Search for the cell housing the specified text and yield its [x, y] center coordinate. 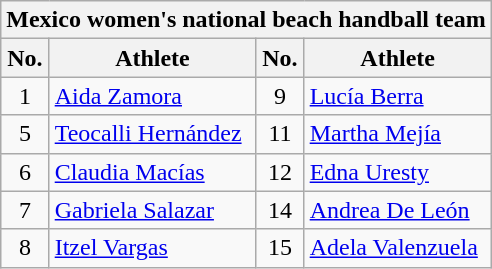
Teocalli Hernández [152, 134]
5 [25, 134]
Andrea De León [398, 210]
11 [280, 134]
12 [280, 172]
9 [280, 96]
Gabriela Salazar [152, 210]
14 [280, 210]
6 [25, 172]
Lucía Berra [398, 96]
15 [280, 248]
Aida Zamora [152, 96]
Martha Mejía [398, 134]
8 [25, 248]
1 [25, 96]
Adela Valenzuela [398, 248]
Claudia Macías [152, 172]
Itzel Vargas [152, 248]
7 [25, 210]
Edna Uresty [398, 172]
Mexico women's national beach handball team [246, 20]
